Extract the [x, y] coordinate from the center of the cell holding the provided text.  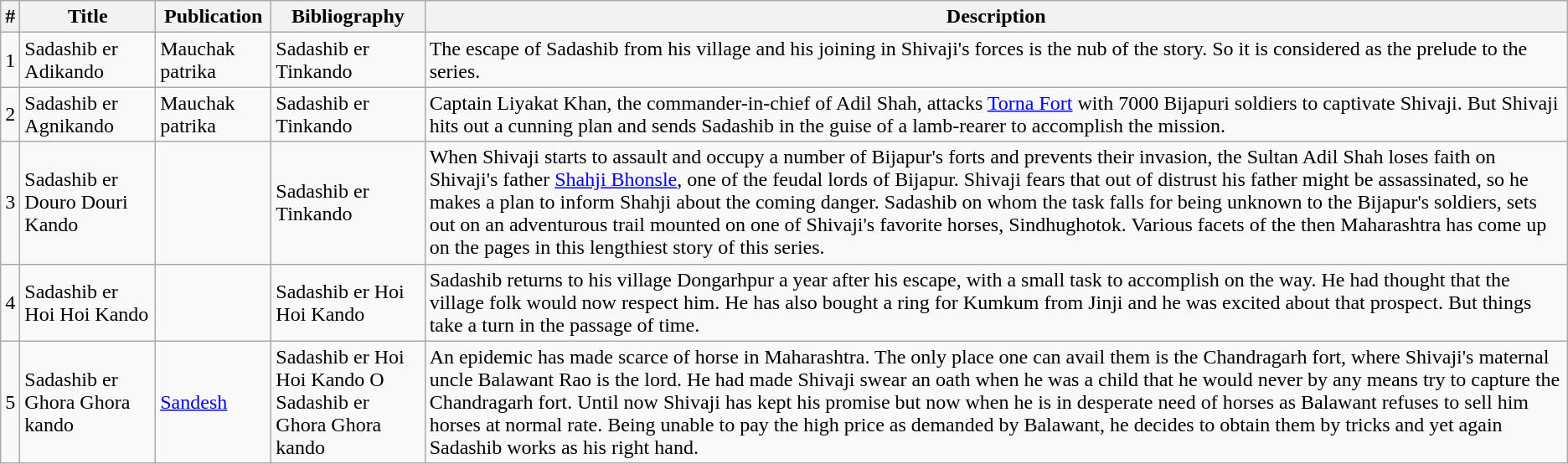
Description [996, 17]
Sadashib er Adikando [88, 60]
Publication [214, 17]
Title [88, 17]
1 [10, 60]
2 [10, 114]
3 [10, 203]
Bibliography [348, 17]
4 [10, 302]
Sandesh [214, 402]
Sadashib er Douro Douri Kando [88, 203]
Sadashib er Agnikando [88, 114]
5 [10, 402]
Sadashib er Ghora Ghora kando [88, 402]
# [10, 17]
Sadashib er Hoi Hoi Kando OSadashib er Ghora Ghora kando [348, 402]
